From the cell containing the given text, extract its center point as (X, Y) coordinate. 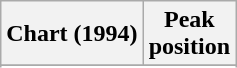
Chart (1994) (72, 34)
Peakposition (189, 34)
